Provide the (X, Y) coordinate of the cell's center where the given text is located.  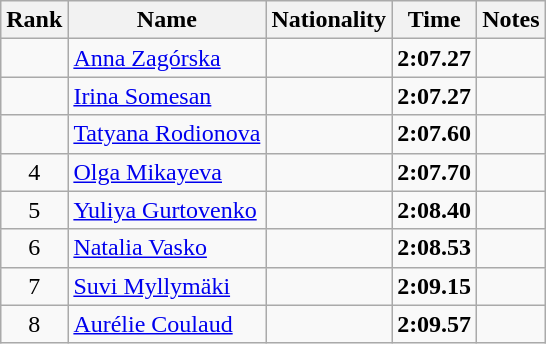
2:09.15 (434, 286)
6 (34, 248)
Time (434, 20)
Notes (511, 20)
2:08.40 (434, 210)
4 (34, 172)
Olga Mikayeva (167, 172)
Anna Zagórska (167, 58)
Suvi Myllymäki (167, 286)
2:07.70 (434, 172)
Tatyana Rodionova (167, 134)
Aurélie Coulaud (167, 324)
Yuliya Gurtovenko (167, 210)
Nationality (329, 20)
7 (34, 286)
2:09.57 (434, 324)
2:08.53 (434, 248)
8 (34, 324)
5 (34, 210)
Name (167, 20)
Irina Somesan (167, 96)
Rank (34, 20)
Natalia Vasko (167, 248)
2:07.60 (434, 134)
